From the cell containing the given text, extract its center point as (x, y) coordinate. 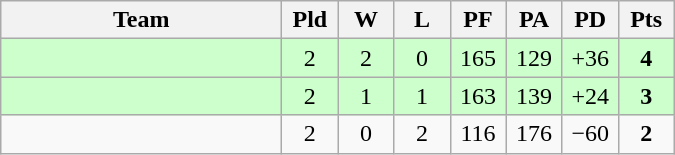
Team (142, 20)
PF (478, 20)
4 (646, 58)
163 (478, 96)
139 (534, 96)
Pts (646, 20)
L (422, 20)
W (366, 20)
PD (590, 20)
129 (534, 58)
116 (478, 134)
165 (478, 58)
Pld (310, 20)
+36 (590, 58)
−60 (590, 134)
+24 (590, 96)
176 (534, 134)
3 (646, 96)
PA (534, 20)
